From the cell containing the given text, extract its center point as (x, y) coordinate. 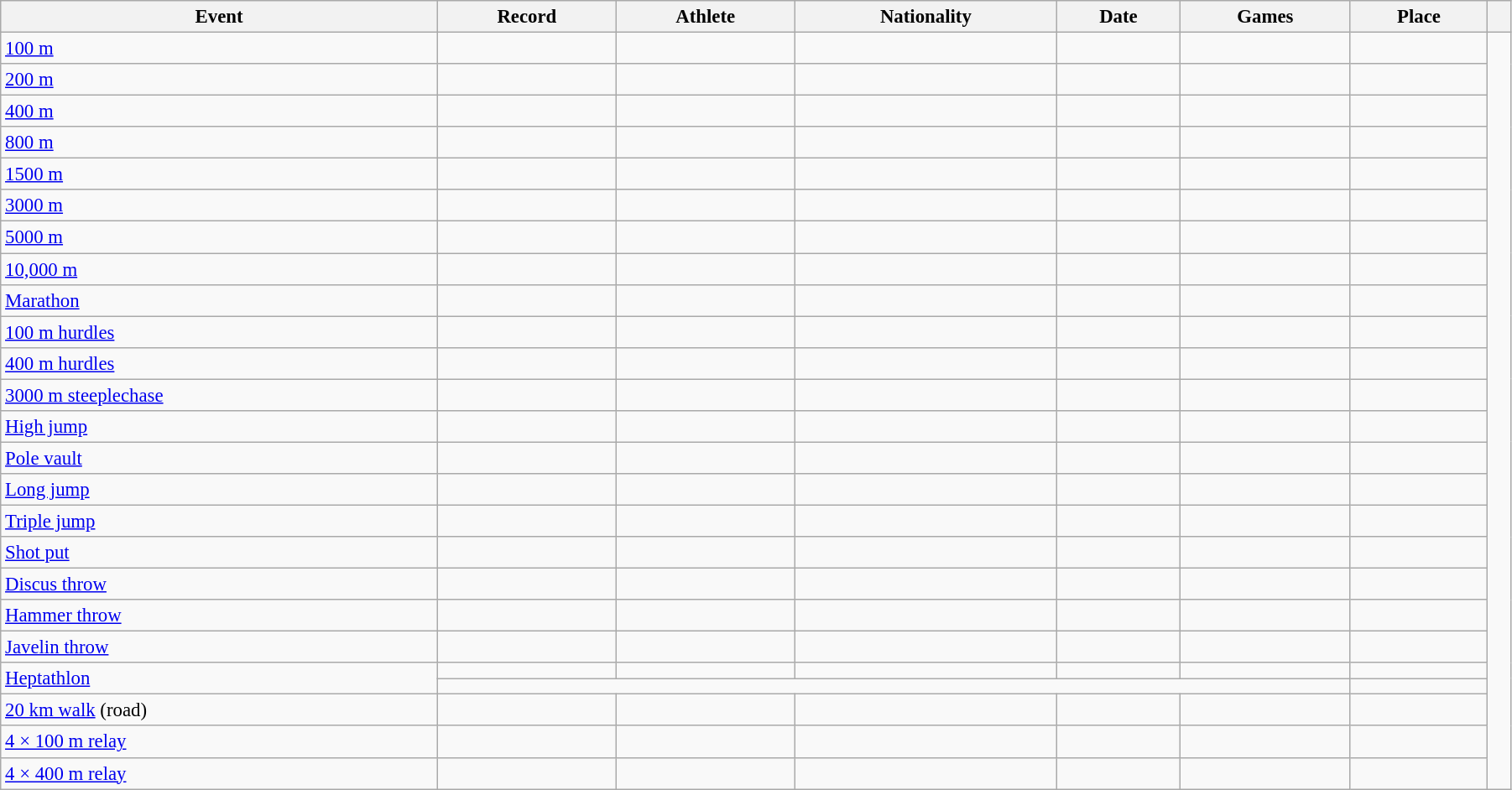
Marathon (220, 300)
Date (1119, 17)
Nationality (925, 17)
Shot put (220, 553)
Athlete (705, 17)
4 × 400 m relay (220, 773)
Heptathlon (220, 678)
4 × 100 m relay (220, 742)
200 m (220, 80)
Record (527, 17)
Games (1265, 17)
Pole vault (220, 458)
3000 m steeplechase (220, 395)
10,000 m (220, 269)
Event (220, 17)
20 km walk (road) (220, 710)
Discus throw (220, 585)
High jump (220, 427)
Triple jump (220, 521)
400 m (220, 112)
100 m hurdles (220, 332)
800 m (220, 143)
3000 m (220, 205)
400 m hurdles (220, 363)
Hammer throw (220, 616)
Long jump (220, 490)
1500 m (220, 174)
100 m (220, 49)
Place (1418, 17)
5000 m (220, 237)
Javelin throw (220, 647)
